Extract the (X, Y) coordinate from the center of the cell holding the provided text.  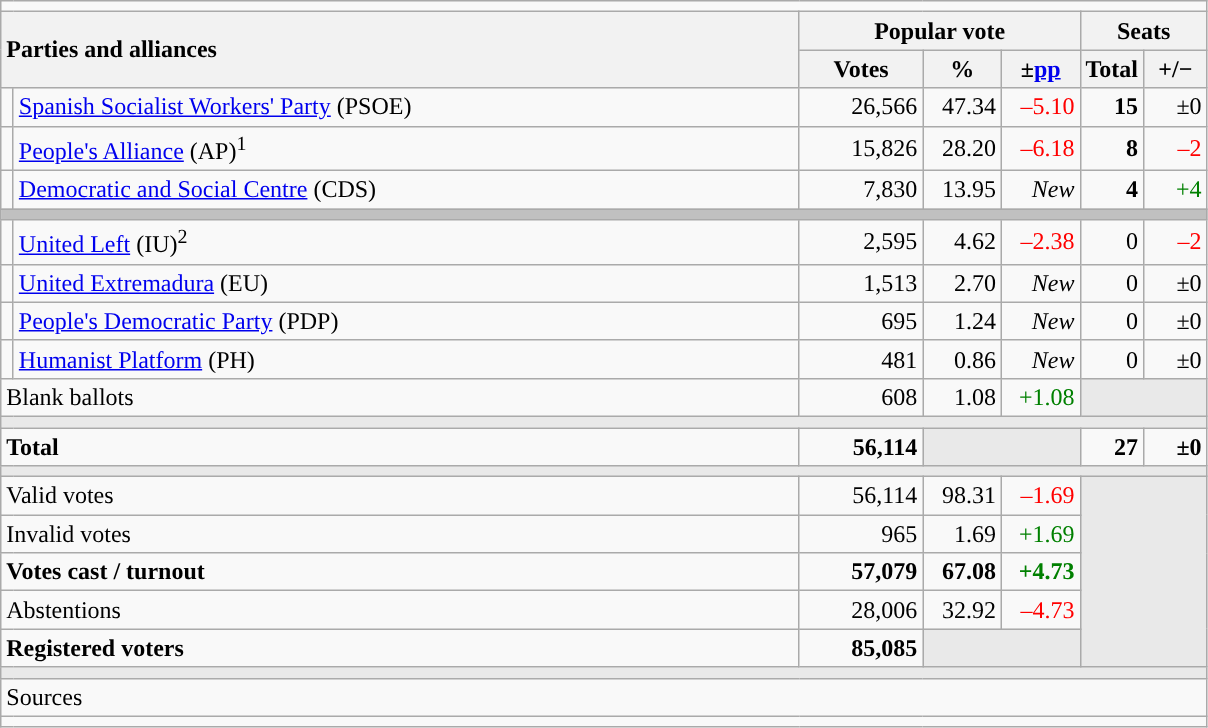
1.69 (962, 534)
Registered voters (400, 648)
26,566 (861, 107)
Invalid votes (400, 534)
Spanish Socialist Workers' Party (PSOE) (406, 107)
% (962, 69)
47.34 (962, 107)
People's Democratic Party (PDP) (406, 321)
2.70 (962, 283)
28.20 (962, 148)
Votes cast / turnout (400, 572)
+1.08 (1040, 397)
Votes (861, 69)
1,513 (861, 283)
Blank ballots (400, 397)
+4 (1176, 190)
4 (1112, 190)
Parties and alliances (400, 50)
0.86 (962, 359)
15 (1112, 107)
695 (861, 321)
People's Alliance (AP)1 (406, 148)
Popular vote (940, 31)
–1.69 (1040, 496)
+/− (1176, 69)
27 (1112, 447)
7,830 (861, 190)
1.08 (962, 397)
±pp (1040, 69)
Democratic and Social Centre (CDS) (406, 190)
8 (1112, 148)
+1.69 (1040, 534)
15,826 (861, 148)
85,085 (861, 648)
67.08 (962, 572)
13.95 (962, 190)
2,595 (861, 242)
481 (861, 359)
Seats (1144, 31)
–6.18 (1040, 148)
Abstentions (400, 610)
1.24 (962, 321)
98.31 (962, 496)
608 (861, 397)
–2.38 (1040, 242)
4.62 (962, 242)
28,006 (861, 610)
Sources (604, 697)
32.92 (962, 610)
965 (861, 534)
United Extremadura (EU) (406, 283)
Humanist Platform (PH) (406, 359)
Valid votes (400, 496)
+4.73 (1040, 572)
57,079 (861, 572)
–4.73 (1040, 610)
United Left (IU)2 (406, 242)
–5.10 (1040, 107)
